Return (x, y) of the center of cell containing provided text 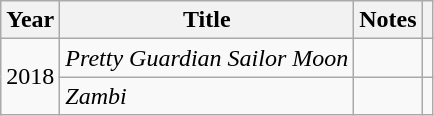
Pretty Guardian Sailor Moon (207, 58)
Title (207, 20)
Zambi (207, 96)
Notes (388, 20)
2018 (30, 77)
Year (30, 20)
